Capture the cell that displays the provided text and extract its [x, y] central coordinate. 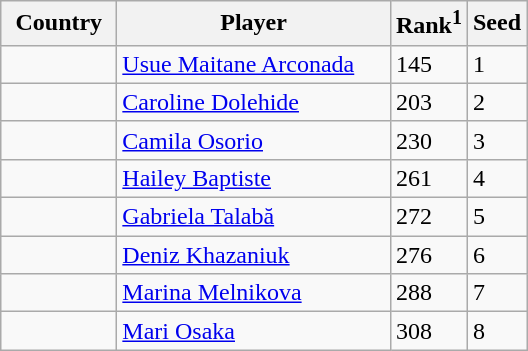
7 [496, 293]
272 [428, 217]
Mari Osaka [254, 331]
Usue Maitane Arconada [254, 64]
Player [254, 24]
Seed [496, 24]
288 [428, 293]
Gabriela Talabă [254, 217]
230 [428, 140]
8 [496, 331]
3 [496, 140]
Hailey Baptiste [254, 178]
6 [496, 255]
Caroline Dolehide [254, 102]
145 [428, 64]
Marina Melnikova [254, 293]
2 [496, 102]
Country [59, 24]
Camila Osorio [254, 140]
4 [496, 178]
261 [428, 178]
Deniz Khazaniuk [254, 255]
276 [428, 255]
5 [496, 217]
1 [496, 64]
203 [428, 102]
Rank1 [428, 24]
308 [428, 331]
